Extract the [x, y] coordinate from the center of the cell holding the provided text.  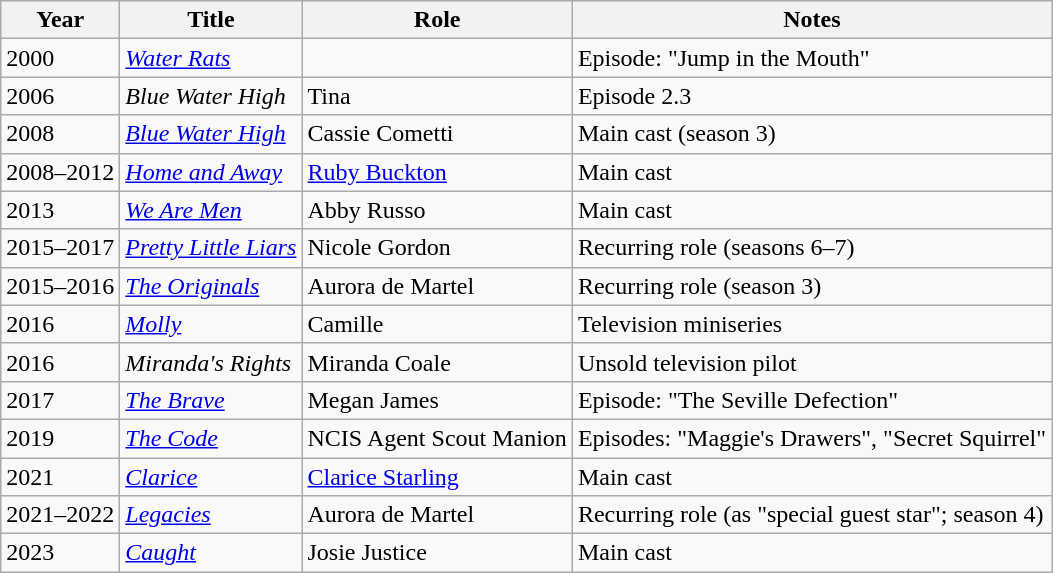
Episode: "Jump in the Mouth" [812, 58]
Megan James [437, 400]
Camille [437, 324]
Episode: "The Seville Defection" [812, 400]
Notes [812, 20]
2021 [60, 477]
Water Rats [211, 58]
Clarice Starling [437, 477]
Recurring role (as "special guest star"; season 4) [812, 515]
2019 [60, 438]
Cassie Cometti [437, 134]
The Code [211, 438]
NCIS Agent Scout Manion [437, 438]
Clarice [211, 477]
Legacies [211, 515]
2015–2017 [60, 248]
2013 [60, 210]
Home and Away [211, 172]
Unsold television pilot [812, 362]
Nicole Gordon [437, 248]
Pretty Little Liars [211, 248]
Title [211, 20]
Television miniseries [812, 324]
2006 [60, 96]
Miranda's Rights [211, 362]
Miranda Coale [437, 362]
2017 [60, 400]
Tina [437, 96]
We Are Men [211, 210]
Ruby Buckton [437, 172]
2008–2012 [60, 172]
Episodes: "Maggie's Drawers", "Secret Squirrel" [812, 438]
The Originals [211, 286]
2021–2022 [60, 515]
Year [60, 20]
2000 [60, 58]
Molly [211, 324]
Role [437, 20]
Episode 2.3 [812, 96]
Recurring role (seasons 6–7) [812, 248]
2008 [60, 134]
2023 [60, 553]
The Brave [211, 400]
2015–2016 [60, 286]
Recurring role (season 3) [812, 286]
Josie Justice [437, 553]
Caught [211, 553]
Abby Russo [437, 210]
Main cast (season 3) [812, 134]
